For the text-containing cell, return its midpoint in [X, Y] coordinate format. 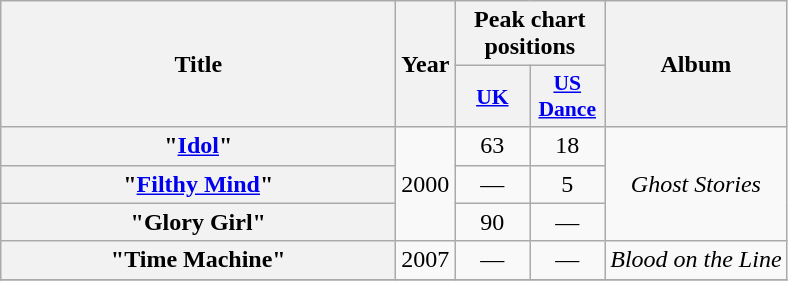
UK [492, 96]
"Idol" [198, 146]
"Time Machine" [198, 260]
Ghost Stories [696, 184]
Title [198, 64]
2000 [426, 184]
63 [492, 146]
"Filthy Mind" [198, 184]
18 [568, 146]
Album [696, 64]
"Glory Girl" [198, 222]
US Dance [568, 96]
Year [426, 64]
Peak chart positions [530, 34]
90 [492, 222]
2007 [426, 260]
Blood on the Line [696, 260]
5 [568, 184]
